Provide the [X, Y] coordinate of the cell's center where the given text is located.  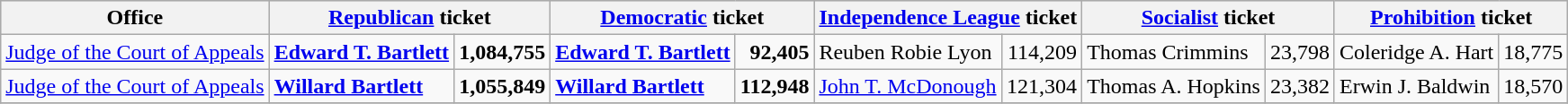
Coleridge A. Hart [1416, 52]
Thomas Crimmins [1174, 52]
23,798 [1299, 52]
Office [135, 18]
112,948 [775, 86]
Thomas A. Hopkins [1174, 86]
121,304 [1042, 86]
Republican ticket [410, 18]
Independence League ticket [948, 18]
23,382 [1299, 86]
Socialist ticket [1209, 18]
Reuben Robie Lyon [908, 52]
1,055,849 [502, 86]
John T. McDonough [908, 86]
18,570 [1533, 86]
114,209 [1042, 52]
92,405 [775, 52]
1,084,755 [502, 52]
18,775 [1533, 52]
Democratic ticket [682, 18]
Prohibition ticket [1450, 18]
Erwin J. Baldwin [1416, 86]
